Find where the given text appears and provide that cell's center as [x, y] coordinate. 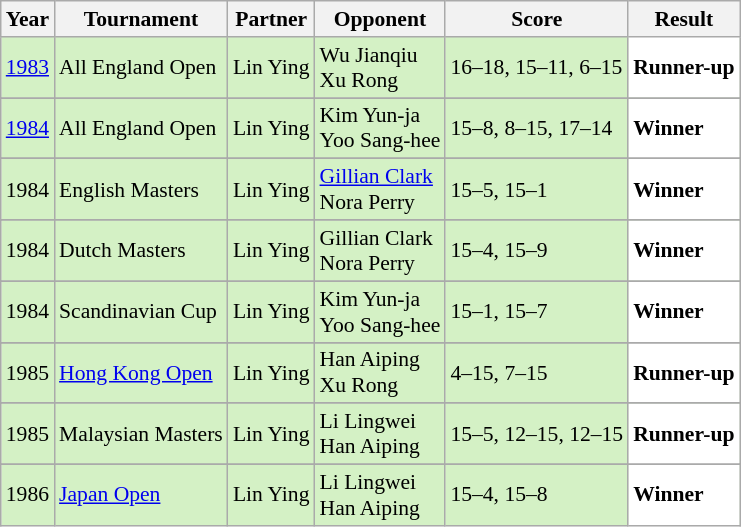
1986 [28, 496]
Year [28, 19]
Hong Kong Open [141, 372]
Partner [272, 19]
15–1, 15–7 [536, 312]
15–8, 8–15, 17–14 [536, 128]
Japan Open [141, 496]
Scandinavian Cup [141, 312]
15–4, 15–9 [536, 250]
Han Aiping Xu Rong [380, 372]
15–5, 12–15, 12–15 [536, 434]
Tournament [141, 19]
4–15, 7–15 [536, 372]
Wu Jianqiu Xu Rong [380, 68]
Result [684, 19]
Opponent [380, 19]
15–4, 15–8 [536, 496]
16–18, 15–11, 6–15 [536, 68]
Score [536, 19]
1983 [28, 68]
English Masters [141, 190]
Malaysian Masters [141, 434]
15–5, 15–1 [536, 190]
Dutch Masters [141, 250]
